Detect which cell encompasses the target text, then output its [X, Y] center coordinate. 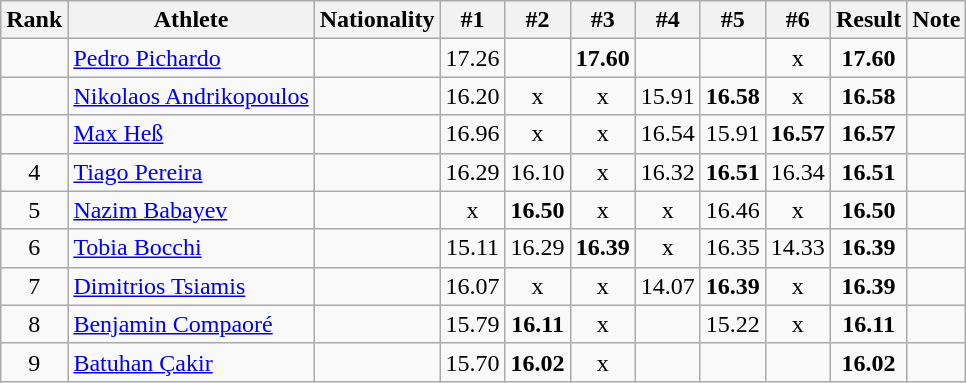
15.22 [732, 324]
#2 [538, 20]
16.96 [472, 134]
15.11 [472, 248]
4 [34, 172]
16.46 [732, 210]
Dimitrios Tsiamis [191, 286]
6 [34, 248]
15.70 [472, 362]
Tiago Pereira [191, 172]
5 [34, 210]
15.79 [472, 324]
17.26 [472, 58]
Athlete [191, 20]
Nikolaos Andrikopoulos [191, 96]
14.07 [668, 286]
Nazim Babayev [191, 210]
16.10 [538, 172]
#6 [798, 20]
16.35 [732, 248]
#5 [732, 20]
Tobia Bocchi [191, 248]
16.54 [668, 134]
Batuhan Çakir [191, 362]
#4 [668, 20]
Rank [34, 20]
16.32 [668, 172]
8 [34, 324]
Result [868, 20]
#1 [472, 20]
14.33 [798, 248]
16.20 [472, 96]
16.34 [798, 172]
#3 [602, 20]
Note [936, 20]
Benjamin Compaoré [191, 324]
Pedro Pichardo [191, 58]
Max Heß [191, 134]
9 [34, 362]
7 [34, 286]
Nationality [377, 20]
16.07 [472, 286]
